From the cell containing the given text, extract its center point as [X, Y] coordinate. 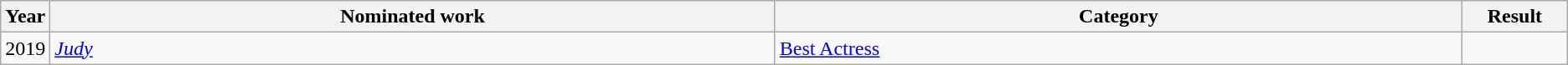
Judy [412, 48]
Year [25, 17]
2019 [25, 48]
Nominated work [412, 17]
Result [1515, 17]
Category [1118, 17]
Best Actress [1118, 48]
